Locate the cell with the specified text and output its [x, y] center coordinate. 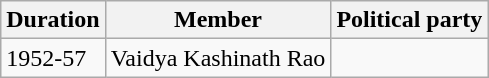
Member [218, 20]
1952-57 [53, 58]
Political party [410, 20]
Vaidya Kashinath Rao [218, 58]
Duration [53, 20]
